Output the [x, y] coordinate of the center of the cell containing the given text.  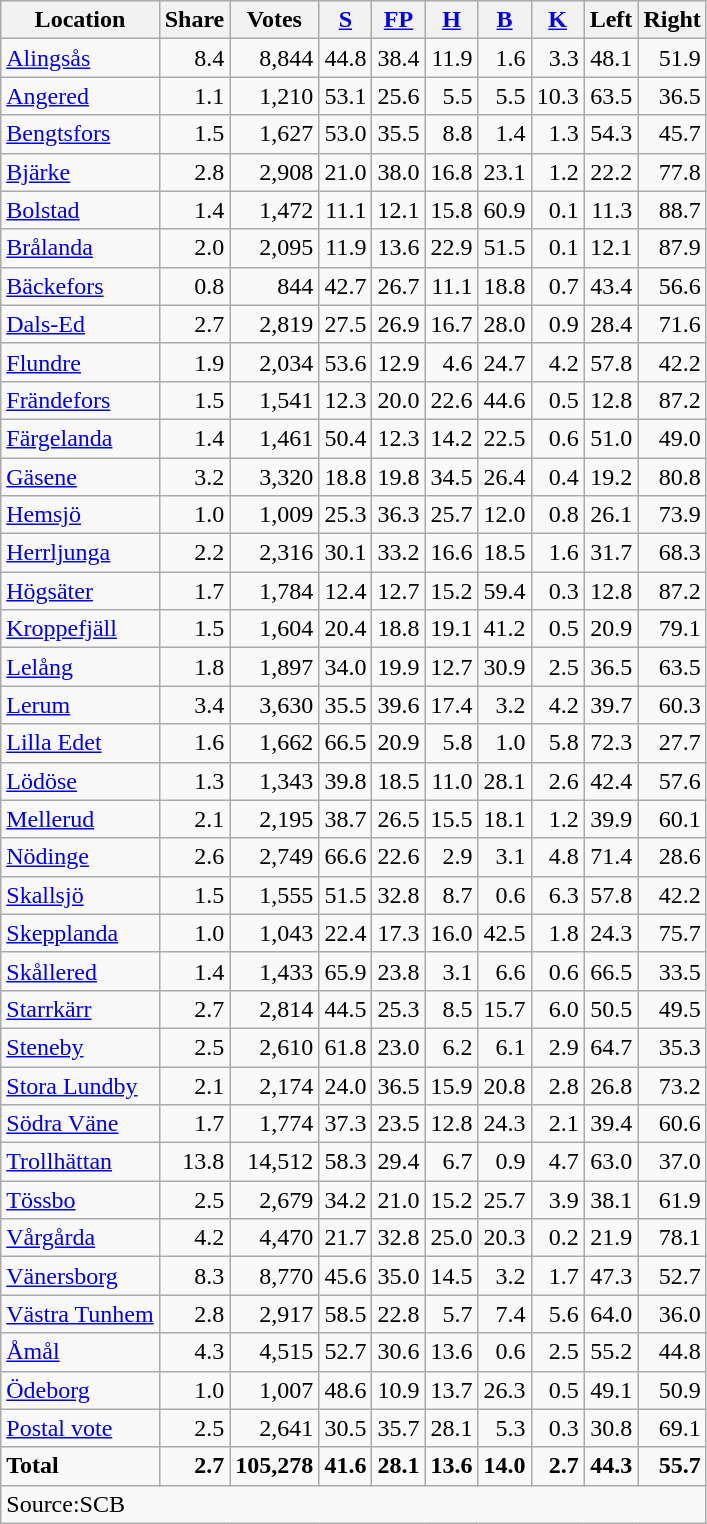
50.9 [672, 1390]
30.5 [346, 1428]
61.9 [672, 1200]
2,814 [274, 1009]
Steneby [80, 1047]
19.9 [398, 667]
1,627 [274, 134]
8.8 [452, 134]
3,630 [274, 705]
20.3 [504, 1238]
78.1 [672, 1238]
26.4 [504, 477]
0.2 [558, 1238]
B [504, 20]
15.7 [504, 1009]
FP [398, 20]
22.2 [611, 172]
5.6 [558, 1314]
1,604 [274, 629]
3,320 [274, 477]
6.7 [452, 1162]
55.2 [611, 1352]
38.7 [346, 819]
0.4 [558, 477]
2,679 [274, 1200]
Vårgårda [80, 1238]
Vänersborg [80, 1276]
3.9 [558, 1200]
2,316 [274, 553]
1,541 [274, 400]
60.1 [672, 819]
5.7 [452, 1314]
Votes [274, 20]
28.0 [504, 324]
Flundre [80, 362]
1,461 [274, 438]
53.0 [346, 134]
30.9 [504, 667]
59.4 [504, 591]
51.0 [611, 438]
8,770 [274, 1276]
36.0 [672, 1314]
39.4 [611, 1124]
65.9 [346, 971]
2,095 [274, 248]
42.4 [611, 781]
Alingsås [80, 58]
44.6 [504, 400]
Bolstad [80, 210]
5.3 [504, 1428]
38.1 [611, 1200]
1,343 [274, 781]
Nödinge [80, 857]
42.5 [504, 933]
1,472 [274, 210]
1,210 [274, 96]
Trollhättan [80, 1162]
58.3 [346, 1162]
17.3 [398, 933]
45.7 [672, 134]
2,034 [274, 362]
Angered [80, 96]
16.6 [452, 553]
15.8 [452, 210]
26.5 [398, 819]
75.7 [672, 933]
844 [274, 286]
17.4 [452, 705]
14.2 [452, 438]
68.3 [672, 553]
2,195 [274, 819]
Åmål [80, 1352]
60.3 [672, 705]
13.8 [194, 1162]
25.6 [398, 96]
72.3 [611, 743]
22.9 [452, 248]
2,917 [274, 1314]
60.6 [672, 1124]
1,043 [274, 933]
64.7 [611, 1047]
Lilla Edet [80, 743]
Bengtsfors [80, 134]
30.1 [346, 553]
4.7 [558, 1162]
15.5 [452, 819]
44.5 [346, 1009]
2,174 [274, 1085]
42.7 [346, 286]
16.8 [452, 172]
Kroppefjäll [80, 629]
Bäckefors [80, 286]
Share [194, 20]
20.8 [504, 1085]
51.9 [672, 58]
80.8 [672, 477]
27.7 [672, 743]
Location [80, 20]
23.1 [504, 172]
39.9 [611, 819]
66.6 [346, 857]
8.7 [452, 895]
Gäsene [80, 477]
48.6 [346, 1390]
6.1 [504, 1047]
26.3 [504, 1390]
33.5 [672, 971]
Dals-Ed [80, 324]
Högsäter [80, 591]
11.0 [452, 781]
14.5 [452, 1276]
1.1 [194, 96]
Skållered [80, 971]
53.6 [346, 362]
88.7 [672, 210]
22.8 [398, 1314]
1,897 [274, 667]
23.5 [398, 1124]
4.3 [194, 1352]
15.9 [452, 1085]
49.0 [672, 438]
37.3 [346, 1124]
18.1 [504, 819]
Herrljunga [80, 553]
7.4 [504, 1314]
Lödöse [80, 781]
35.0 [398, 1276]
0.7 [558, 286]
69.1 [672, 1428]
54.3 [611, 134]
Färgelanda [80, 438]
2.2 [194, 553]
61.8 [346, 1047]
73.9 [672, 515]
Bjärke [80, 172]
H [452, 20]
Source:SCB [354, 1504]
1,009 [274, 515]
23.0 [398, 1047]
3.4 [194, 705]
105,278 [274, 1466]
31.7 [611, 553]
14,512 [274, 1162]
1,007 [274, 1390]
20.4 [346, 629]
Västra Tunhem [80, 1314]
8.4 [194, 58]
22.4 [346, 933]
2,641 [274, 1428]
Skepplanda [80, 933]
6.6 [504, 971]
29.4 [398, 1162]
48.1 [611, 58]
56.6 [672, 286]
26.8 [611, 1085]
34.0 [346, 667]
1,555 [274, 895]
19.2 [611, 477]
21.7 [346, 1238]
1,774 [274, 1124]
Skallsjö [80, 895]
73.2 [672, 1085]
27.5 [346, 324]
8,844 [274, 58]
Brålanda [80, 248]
71.4 [611, 857]
Lerum [80, 705]
57.6 [672, 781]
Stora Lundby [80, 1085]
44.3 [611, 1466]
38.4 [398, 58]
64.0 [611, 1314]
Total [80, 1466]
3.3 [558, 58]
35.3 [672, 1047]
6.3 [558, 895]
30.8 [611, 1428]
20.0 [398, 400]
Tössbo [80, 1200]
Frändefors [80, 400]
71.6 [672, 324]
6.2 [452, 1047]
24.7 [504, 362]
19.1 [452, 629]
53.1 [346, 96]
30.6 [398, 1352]
22.5 [504, 438]
49.1 [611, 1390]
43.4 [611, 286]
6.0 [558, 1009]
Postal vote [80, 1428]
4.6 [452, 362]
25.0 [452, 1238]
Lelång [80, 667]
Ödeborg [80, 1390]
Hemsjö [80, 515]
K [558, 20]
41.6 [346, 1466]
45.6 [346, 1276]
34.2 [346, 1200]
10.9 [398, 1390]
33.2 [398, 553]
S [346, 20]
12.0 [504, 515]
36.3 [398, 515]
Right [672, 20]
Södra Väne [80, 1124]
19.8 [398, 477]
Left [611, 20]
58.5 [346, 1314]
26.9 [398, 324]
39.7 [611, 705]
1,433 [274, 971]
2,610 [274, 1047]
2,908 [274, 172]
38.0 [398, 172]
60.9 [504, 210]
4,470 [274, 1238]
13.7 [452, 1390]
28.6 [672, 857]
12.9 [398, 362]
24.0 [346, 1085]
47.3 [611, 1276]
4.8 [558, 857]
34.5 [452, 477]
8.3 [194, 1276]
Starrkärr [80, 1009]
1,662 [274, 743]
1.9 [194, 362]
37.0 [672, 1162]
50.5 [611, 1009]
2,749 [274, 857]
39.8 [346, 781]
16.0 [452, 933]
8.5 [452, 1009]
26.7 [398, 286]
11.3 [611, 210]
77.8 [672, 172]
79.1 [672, 629]
63.0 [611, 1162]
2,819 [274, 324]
2.0 [194, 248]
21.9 [611, 1238]
4,515 [274, 1352]
39.6 [398, 705]
26.1 [611, 515]
35.7 [398, 1428]
87.9 [672, 248]
10.3 [558, 96]
50.4 [346, 438]
14.0 [504, 1466]
16.7 [452, 324]
55.7 [672, 1466]
23.8 [398, 971]
12.4 [346, 591]
1,784 [274, 591]
Mellerud [80, 819]
49.5 [672, 1009]
28.4 [611, 324]
41.2 [504, 629]
